From the cell containing the given text, extract its center point as [X, Y] coordinate. 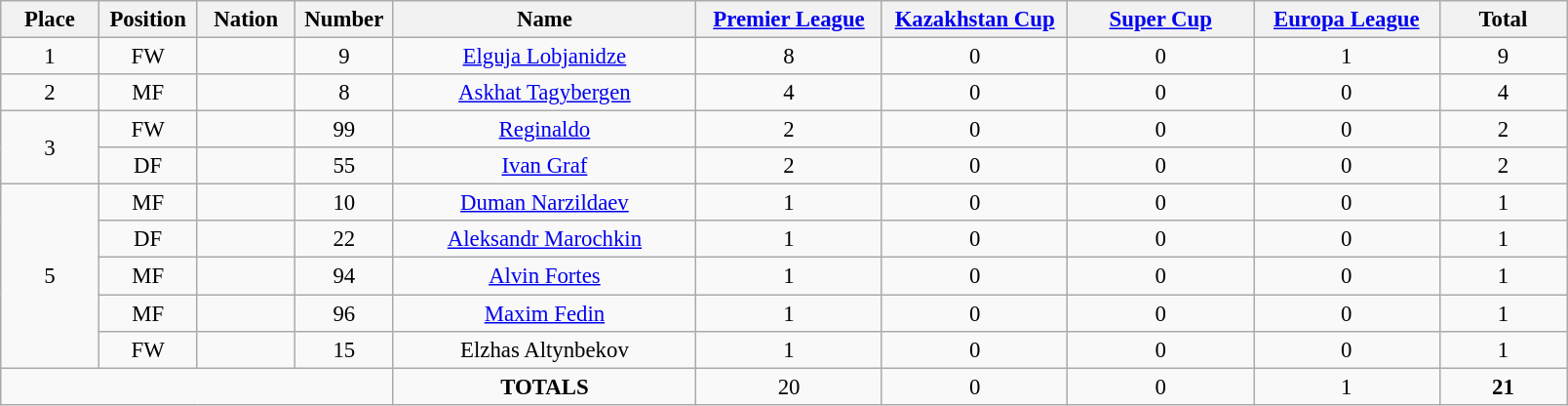
Aleksandr Marochkin [544, 239]
Premier League [790, 20]
Place [51, 20]
TOTALS [544, 386]
Name [544, 20]
5 [51, 276]
Europa League [1348, 20]
3 [51, 148]
21 [1504, 386]
10 [345, 203]
94 [345, 276]
22 [345, 239]
Number [345, 20]
15 [345, 349]
99 [345, 130]
96 [345, 313]
55 [345, 166]
20 [790, 386]
Duman Narzildaev [544, 203]
Ivan Graf [544, 166]
Elguja Lobjanidze [544, 57]
Total [1504, 20]
Askhat Tagybergen [544, 93]
Reginaldo [544, 130]
Super Cup [1160, 20]
Nation [246, 20]
Alvin Fortes [544, 276]
Kazakhstan Cup [975, 20]
Position [148, 20]
Elzhas Altynbekov [544, 349]
Maxim Fedin [544, 313]
